From the cell containing the given text, extract its center point as [X, Y] coordinate. 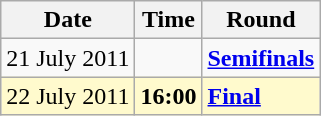
Date [68, 20]
Final [261, 96]
16:00 [168, 96]
Round [261, 20]
22 July 2011 [68, 96]
Semifinals [261, 58]
21 July 2011 [68, 58]
Time [168, 20]
